Locate the cell with the specified text and output its [X, Y] center coordinate. 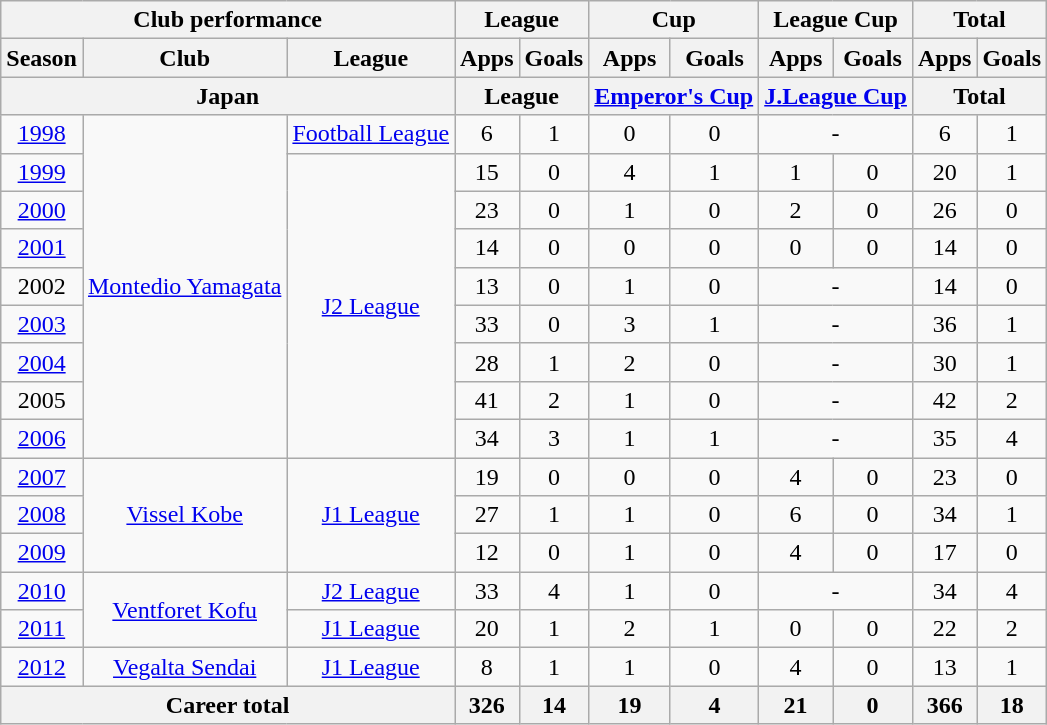
41 [487, 400]
27 [487, 515]
2005 [42, 400]
8 [487, 667]
Cup [674, 20]
18 [1012, 705]
2006 [42, 438]
Vegalta Sendai [184, 667]
15 [487, 172]
2008 [42, 515]
2012 [42, 667]
22 [944, 629]
2010 [42, 591]
2011 [42, 629]
Club [184, 58]
2007 [42, 477]
2001 [42, 248]
42 [944, 400]
1999 [42, 172]
2009 [42, 553]
J.League Cup [836, 96]
League Cup [836, 20]
Emperor's Cup [674, 96]
2002 [42, 286]
Career total [228, 705]
28 [487, 362]
326 [487, 705]
Football League [371, 134]
12 [487, 553]
Montedio Yamagata [184, 286]
Season [42, 58]
Vissel Kobe [184, 515]
2000 [42, 210]
Club performance [228, 20]
35 [944, 438]
2004 [42, 362]
26 [944, 210]
366 [944, 705]
36 [944, 324]
21 [796, 705]
Japan [228, 96]
1998 [42, 134]
Ventforet Kofu [184, 610]
17 [944, 553]
30 [944, 362]
2003 [42, 324]
